Pinpoint the cell where the given text exists, returning its [x, y] midpoint coordinate. 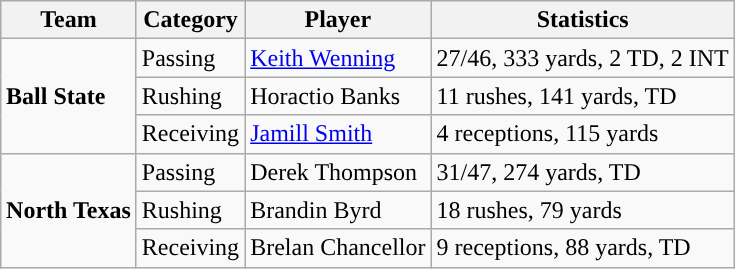
North Texas [69, 210]
9 receptions, 88 yards, TD [582, 248]
Keith Wenning [338, 58]
Category [190, 20]
Brelan Chancellor [338, 248]
4 receptions, 115 yards [582, 134]
Horactio Banks [338, 96]
Player [338, 20]
27/46, 333 yards, 2 TD, 2 INT [582, 58]
Jamill Smith [338, 134]
Derek Thompson [338, 172]
Brandin Byrd [338, 210]
18 rushes, 79 yards [582, 210]
Statistics [582, 20]
11 rushes, 141 yards, TD [582, 96]
31/47, 274 yards, TD [582, 172]
Team [69, 20]
Ball State [69, 96]
